Scan for the cell matching the given text and deliver its [X, Y] coordinate at center. 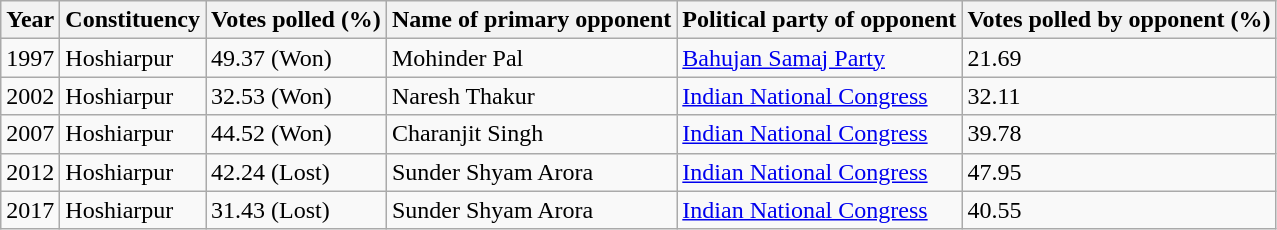
Name of primary opponent [531, 20]
Mohinder Pal [531, 58]
Votes polled (%) [296, 20]
40.55 [1119, 210]
2002 [30, 96]
44.52 (Won) [296, 134]
32.53 (Won) [296, 96]
42.24 (Lost) [296, 172]
47.95 [1119, 172]
2012 [30, 172]
Votes polled by opponent (%) [1119, 20]
39.78 [1119, 134]
Bahujan Samaj Party [820, 58]
Constituency [133, 20]
21.69 [1119, 58]
2017 [30, 210]
Naresh Thakur [531, 96]
Year [30, 20]
49.37 (Won) [296, 58]
2007 [30, 134]
Charanjit Singh [531, 134]
Political party of opponent [820, 20]
31.43 (Lost) [296, 210]
1997 [30, 58]
32.11 [1119, 96]
